Detect which cell encompasses the target text, then output its [x, y] center coordinate. 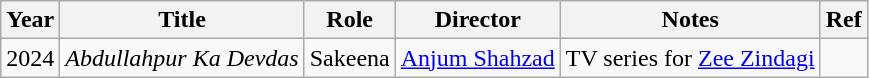
Sakeena [350, 58]
Director [478, 20]
TV series for Zee Zindagi [690, 58]
Anjum Shahzad [478, 58]
Role [350, 20]
2024 [30, 58]
Year [30, 20]
Abdullahpur Ka Devdas [182, 58]
Ref [844, 20]
Notes [690, 20]
Title [182, 20]
